Search for the cell housing the specified text and yield its [x, y] center coordinate. 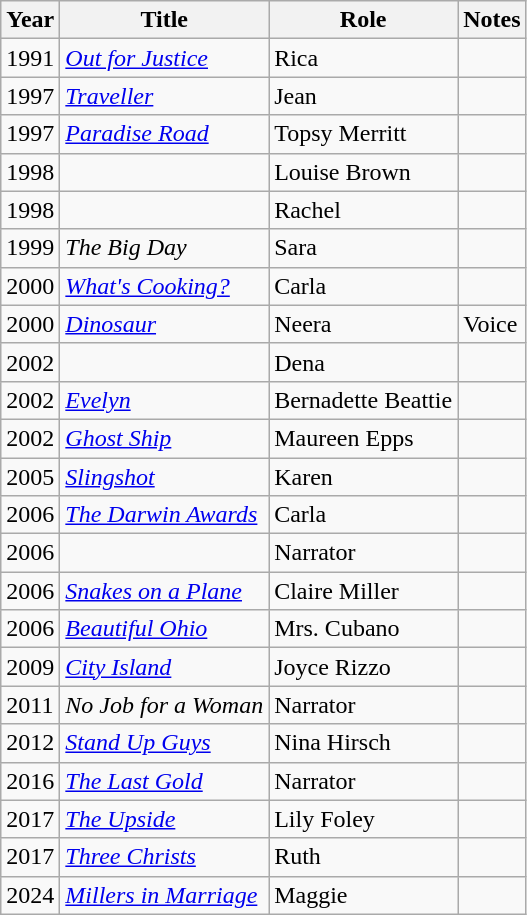
The Upside [164, 819]
Voice [492, 324]
Slingshot [164, 477]
Bernadette Beattie [364, 400]
2024 [30, 895]
Sara [364, 248]
2012 [30, 743]
Title [164, 20]
2005 [30, 477]
Rica [364, 58]
Dena [364, 362]
Joyce Rizzo [364, 667]
Jean [364, 96]
Maggie [364, 895]
Millers in Marriage [164, 895]
Topsy Merritt [364, 134]
No Job for a Woman [164, 705]
2011 [30, 705]
The Last Gold [164, 781]
Ruth [364, 857]
1991 [30, 58]
What's Cooking? [164, 286]
Beautiful Ohio [164, 629]
Snakes on a Plane [164, 591]
2016 [30, 781]
Stand Up Guys [164, 743]
The Big Day [164, 248]
Lily Foley [364, 819]
Nina Hirsch [364, 743]
Three Christs [164, 857]
Paradise Road [164, 134]
Claire Miller [364, 591]
Notes [492, 20]
Neera [364, 324]
Rachel [364, 210]
Traveller [164, 96]
Louise Brown [364, 172]
Maureen Epps [364, 438]
Mrs. Cubano [364, 629]
Year [30, 20]
2009 [30, 667]
Role [364, 20]
1999 [30, 248]
Dinosaur [164, 324]
Ghost Ship [164, 438]
City Island [164, 667]
Out for Justice [164, 58]
Evelyn [164, 400]
The Darwin Awards [164, 515]
Karen [364, 477]
